Scan for the cell matching the given text and deliver its [x, y] coordinate at center. 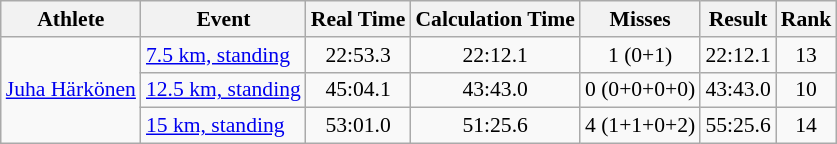
13 [806, 55]
Result [738, 19]
Real Time [358, 19]
7.5 km, standing [224, 55]
12.5 km, standing [224, 90]
Juha Härkönen [71, 90]
55:25.6 [738, 126]
10 [806, 90]
1 (0+1) [640, 55]
51:25.6 [494, 126]
14 [806, 126]
Athlete [71, 19]
22:53.3 [358, 55]
Rank [806, 19]
0 (0+0+0+0) [640, 90]
4 (1+1+0+2) [640, 126]
Event [224, 19]
45:04.1 [358, 90]
15 km, standing [224, 126]
Misses [640, 19]
53:01.0 [358, 126]
Calculation Time [494, 19]
